Provide the [X, Y] coordinate of the cell's center where the given text is located.  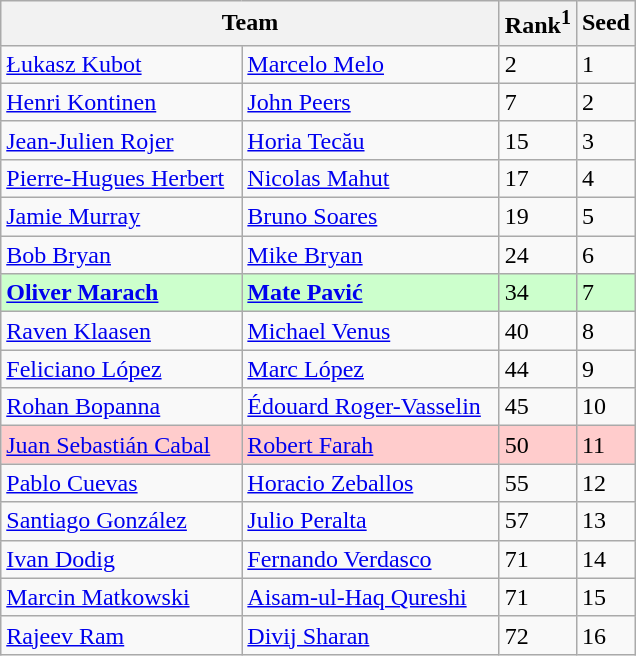
Ivan Dodig [122, 559]
9 [606, 369]
4 [606, 178]
Nicolas Mahut [370, 178]
34 [538, 293]
Łukasz Kubot [122, 64]
Rohan Bopanna [122, 407]
Henri Kontinen [122, 102]
24 [538, 255]
Mate Pavić [370, 293]
Marcin Matkowski [122, 597]
Jamie Murray [122, 217]
55 [538, 483]
Oliver Marach [122, 293]
45 [538, 407]
Seed [606, 24]
Pierre-Hugues Herbert [122, 178]
Horia Tecău [370, 140]
Rank1 [538, 24]
3 [606, 140]
6 [606, 255]
Marcelo Melo [370, 64]
17 [538, 178]
Santiago González [122, 521]
19 [538, 217]
11 [606, 445]
Horacio Zeballos [370, 483]
Team [250, 24]
Bob Bryan [122, 255]
Édouard Roger-Vasselin [370, 407]
5 [606, 217]
12 [606, 483]
Aisam-ul-Haq Qureshi [370, 597]
8 [606, 331]
Raven Klaasen [122, 331]
John Peers [370, 102]
Marc López [370, 369]
Bruno Soares [370, 217]
Michael Venus [370, 331]
14 [606, 559]
57 [538, 521]
Mike Bryan [370, 255]
Fernando Verdasco [370, 559]
16 [606, 635]
72 [538, 635]
Juan Sebastián Cabal [122, 445]
10 [606, 407]
44 [538, 369]
Jean-Julien Rojer [122, 140]
Robert Farah [370, 445]
Feliciano López [122, 369]
Pablo Cuevas [122, 483]
50 [538, 445]
Julio Peralta [370, 521]
Divij Sharan [370, 635]
Rajeev Ram [122, 635]
13 [606, 521]
1 [606, 64]
40 [538, 331]
